Search for the cell housing the specified text and yield its [x, y] center coordinate. 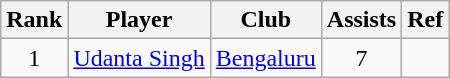
Udanta Singh [139, 58]
Assists [361, 20]
Player [139, 20]
Rank [34, 20]
1 [34, 58]
Ref [426, 20]
Bengaluru [266, 58]
7 [361, 58]
Club [266, 20]
